Locate the cell with the specified text and output its [X, Y] center coordinate. 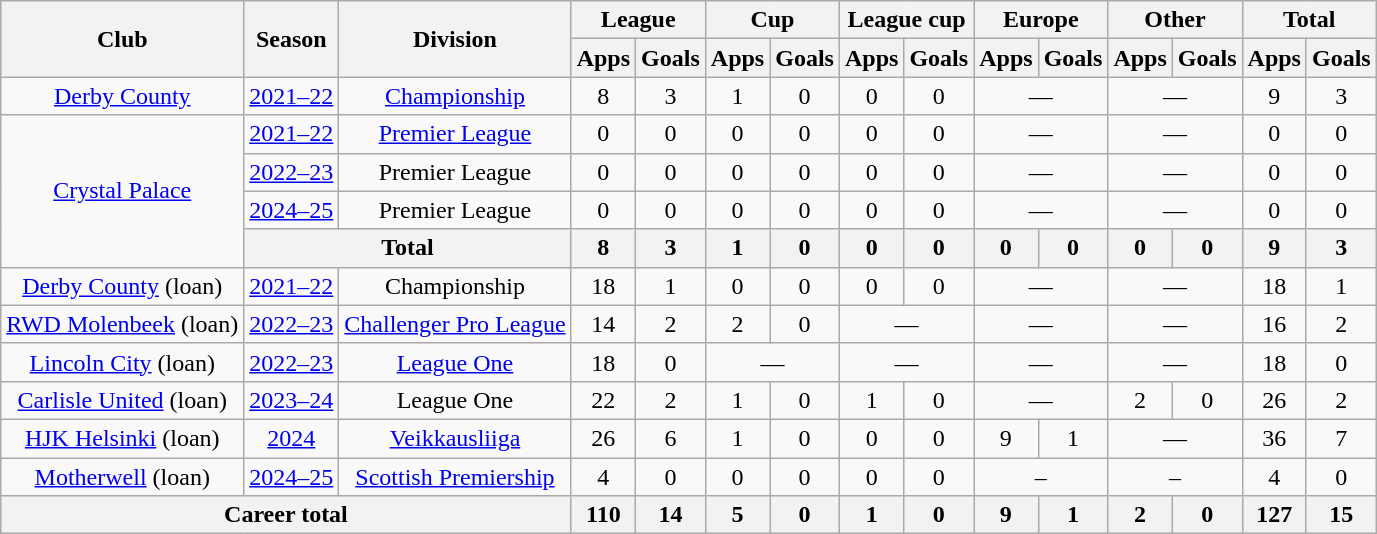
Motherwell (loan) [122, 477]
Club [122, 39]
Derby County (loan) [122, 286]
110 [603, 515]
Cup [772, 20]
127 [1274, 515]
Challenger Pro League [455, 324]
Other [1175, 20]
5 [737, 515]
HJK Helsinki (loan) [122, 438]
Carlisle United (loan) [122, 400]
36 [1274, 438]
Scottish Premiership [455, 477]
League [638, 20]
2023–24 [292, 400]
16 [1274, 324]
RWD Molenbeek (loan) [122, 324]
League cup [906, 20]
15 [1341, 515]
Derby County [122, 96]
Division [455, 39]
Europe [1041, 20]
6 [671, 438]
Crystal Palace [122, 191]
2024 [292, 438]
Season [292, 39]
Lincoln City (loan) [122, 362]
Veikkausliiga [455, 438]
Career total [286, 515]
22 [603, 400]
7 [1341, 438]
